Search for the cell housing the specified text and yield its [x, y] center coordinate. 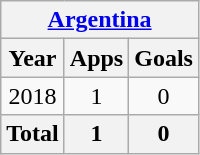
2018 [33, 96]
Apps [96, 58]
Year [33, 58]
Argentina [100, 20]
Total [33, 134]
Goals [164, 58]
